Pinpoint the cell where the given text exists, returning its (X, Y) midpoint coordinate. 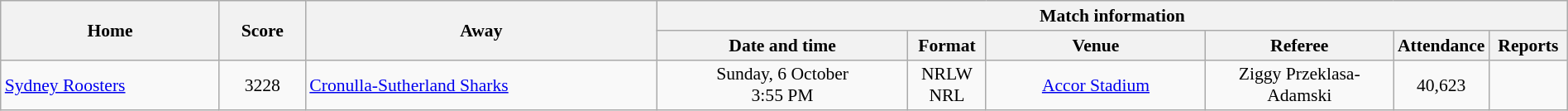
Sunday, 6 October 3:55 PM (782, 84)
Venue (1095, 46)
Format (948, 46)
3228 (262, 84)
Reports (1528, 46)
Away (481, 30)
40,623 (1441, 84)
Ziggy Przeklasa-Adamski (1300, 84)
NRLWNRL (948, 84)
Referee (1300, 46)
Accor Stadium (1095, 84)
Attendance (1441, 46)
Home (110, 30)
Match information (1113, 16)
Cronulla-Sutherland Sharks (481, 84)
Score (262, 30)
Date and time (782, 46)
Sydney Roosters (110, 84)
